Extract the [x, y] coordinate from the center of the cell holding the provided text.  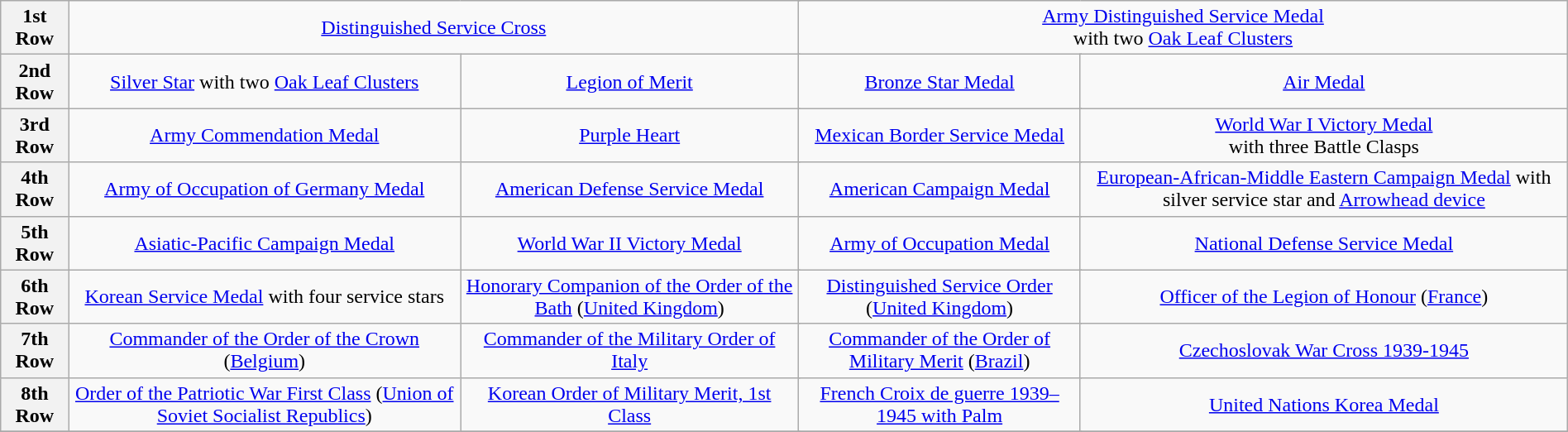
7th Row [35, 351]
French Croix de guerre 1939–1945 with Palm [939, 404]
Silver Star with two Oak Leaf Clusters [265, 81]
2nd Row [35, 81]
European-African-Middle Eastern Campaign Medal with silver service star and Arrowhead device [1323, 189]
Officer of the Legion of Honour (France) [1323, 296]
United Nations Korea Medal [1323, 404]
World War I Victory Medal with three Battle Clasps [1323, 136]
Order of the Patriotic War First Class (Union of Soviet Socialist Republics) [265, 404]
World War II Victory Medal [630, 243]
Bronze Star Medal [939, 81]
Czechoslovak War Cross 1939-1945 [1323, 351]
Commander of the Order of Military Merit (Brazil) [939, 351]
Legion of Merit [630, 81]
6th Row [35, 296]
Army Distinguished Service Medal with two Oak Leaf Clusters [1183, 28]
Air Medal [1323, 81]
Army Commendation Medal [265, 136]
Army of Occupation of Germany Medal [265, 189]
National Defense Service Medal [1323, 243]
Distinguished Service Cross [433, 28]
Distinguished Service Order (United Kingdom) [939, 296]
Mexican Border Service Medal [939, 136]
Purple Heart [630, 136]
American Campaign Medal [939, 189]
Korean Service Medal with four service stars [265, 296]
Army of Occupation Medal [939, 243]
Asiatic-Pacific Campaign Medal [265, 243]
American Defense Service Medal [630, 189]
1st Row [35, 28]
4th Row [35, 189]
Commander of the Military Order of Italy [630, 351]
3rd Row [35, 136]
Honorary Companion of the Order of the Bath (United Kingdom) [630, 296]
Korean Order of Military Merit, 1st Class [630, 404]
8th Row [35, 404]
Commander of the Order of the Crown (Belgium) [265, 351]
5th Row [35, 243]
